Determine the [x, y] coordinate at the center of the cell enclosing the given text.  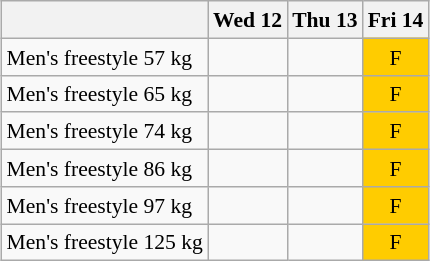
Thu 13 [325, 20]
Men's freestyle 74 kg [105, 130]
Fri 14 [396, 20]
Men's freestyle 97 kg [105, 204]
Men's freestyle 57 kg [105, 56]
Men's freestyle 65 kg [105, 94]
Wed 12 [248, 20]
Men's freestyle 86 kg [105, 168]
Men's freestyle 125 kg [105, 242]
